Capture the cell that displays the provided text and extract its [X, Y] central coordinate. 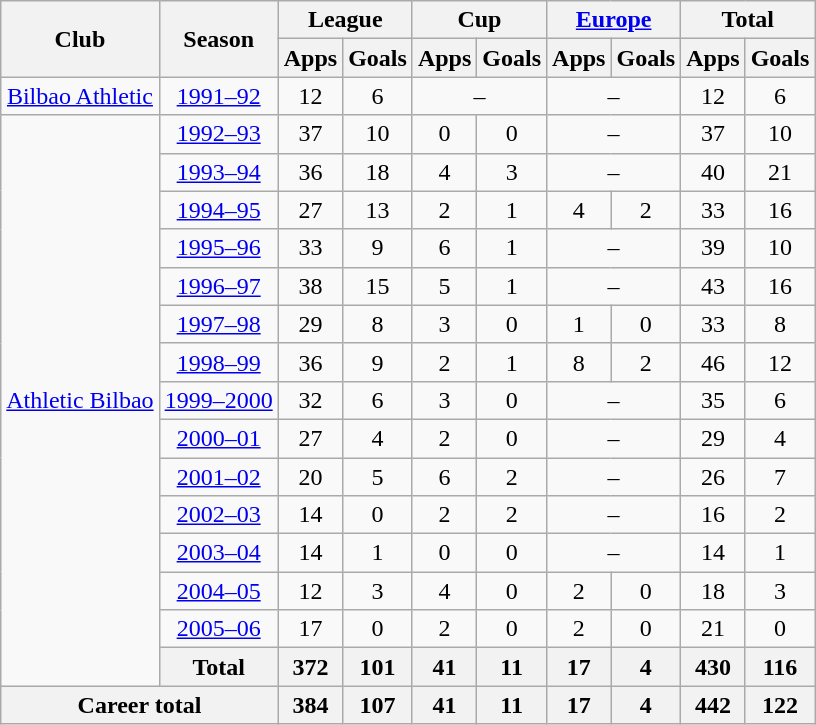
1994–95 [218, 210]
13 [378, 210]
2002–03 [218, 515]
107 [378, 705]
122 [780, 705]
20 [310, 477]
2000–01 [218, 438]
46 [713, 362]
372 [310, 667]
Europe [614, 20]
1996–97 [218, 286]
32 [310, 400]
Cup [479, 20]
442 [713, 705]
League [345, 20]
35 [713, 400]
1999–2000 [218, 400]
Athletic Bilbao [80, 400]
1991–92 [218, 96]
2001–02 [218, 477]
384 [310, 705]
116 [780, 667]
Bilbao Athletic [80, 96]
1992–93 [218, 134]
Career total [140, 705]
1995–96 [218, 248]
430 [713, 667]
15 [378, 286]
26 [713, 477]
40 [713, 172]
38 [310, 286]
1998–99 [218, 362]
1997–98 [218, 324]
39 [713, 248]
2005–06 [218, 629]
7 [780, 477]
101 [378, 667]
Club [80, 39]
2003–04 [218, 553]
2004–05 [218, 591]
43 [713, 286]
1993–94 [218, 172]
Season [218, 39]
